Locate the cell with the specified text and output its [x, y] center coordinate. 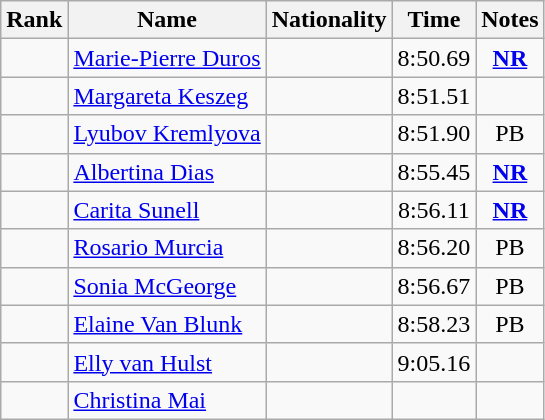
Albertina Dias [167, 172]
Rank [34, 20]
Lyubov Kremlyova [167, 134]
Time [434, 20]
Nationality [329, 20]
8:56.20 [434, 248]
Elly van Hulst [167, 362]
Sonia McGeorge [167, 286]
Carita Sunell [167, 210]
8:51.51 [434, 96]
Margareta Keszeg [167, 96]
8:58.23 [434, 324]
8:56.11 [434, 210]
Elaine Van Blunk [167, 324]
Notes [510, 20]
9:05.16 [434, 362]
8:51.90 [434, 134]
Rosario Murcia [167, 248]
Christina Mai [167, 400]
8:50.69 [434, 58]
8:55.45 [434, 172]
8:56.67 [434, 286]
Name [167, 20]
Marie-Pierre Duros [167, 58]
